For the text-containing cell, return its midpoint in (X, Y) coordinate format. 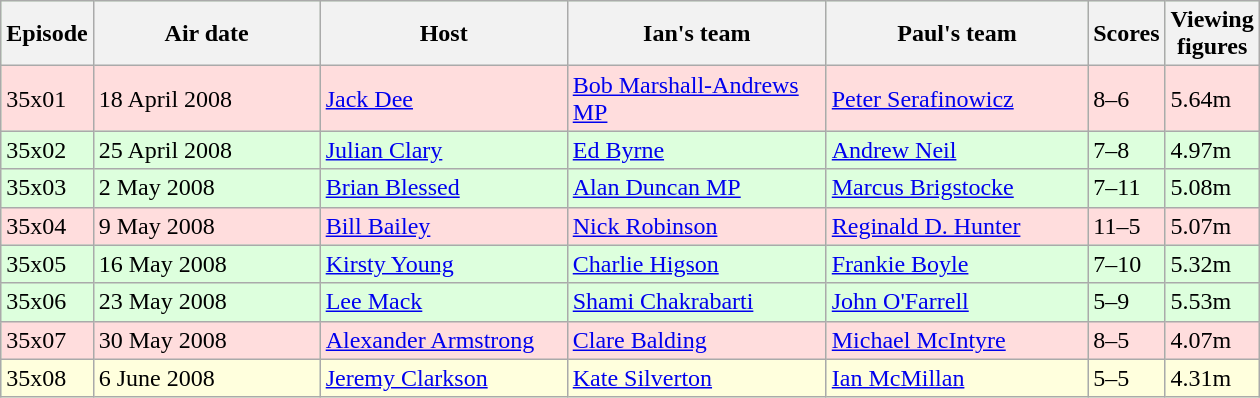
Bill Bailey (444, 226)
4.31m (1212, 378)
Scores (1126, 34)
18 April 2008 (206, 98)
Host (444, 34)
Clare Balding (696, 340)
Shami Chakrabarti (696, 302)
Jack Dee (444, 98)
Alexander Armstrong (444, 340)
35x03 (47, 188)
30 May 2008 (206, 340)
Reginald D. Hunter (956, 226)
8–5 (1126, 340)
5.32m (1212, 264)
Alan Duncan MP (696, 188)
Jeremy Clarkson (444, 378)
Nick Robinson (696, 226)
35x02 (47, 150)
Marcus Brigstocke (956, 188)
16 May 2008 (206, 264)
Frankie Boyle (956, 264)
35x07 (47, 340)
35x06 (47, 302)
7–8 (1126, 150)
7–10 (1126, 264)
6 June 2008 (206, 378)
35x01 (47, 98)
Episode (47, 34)
23 May 2008 (206, 302)
8–6 (1126, 98)
Brian Blessed (444, 188)
35x08 (47, 378)
5.07m (1212, 226)
35x04 (47, 226)
5–5 (1126, 378)
Peter Serafinowicz (956, 98)
Paul's team (956, 34)
9 May 2008 (206, 226)
Lee Mack (444, 302)
Ian's team (696, 34)
5–9 (1126, 302)
Kirsty Young (444, 264)
John O'Farrell (956, 302)
4.07m (1212, 340)
Charlie Higson (696, 264)
5.08m (1212, 188)
11–5 (1126, 226)
Air date (206, 34)
Michael McIntyre (956, 340)
Julian Clary (444, 150)
35x05 (47, 264)
2 May 2008 (206, 188)
Kate Silverton (696, 378)
5.64m (1212, 98)
5.53m (1212, 302)
Viewing figures (1212, 34)
4.97m (1212, 150)
Bob Marshall-Andrews MP (696, 98)
7–11 (1126, 188)
Andrew Neil (956, 150)
25 April 2008 (206, 150)
Ed Byrne (696, 150)
Ian McMillan (956, 378)
